Locate the cell with the specified text and output its [x, y] center coordinate. 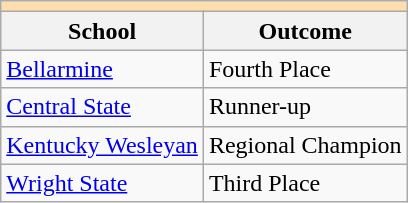
Third Place [305, 183]
School [102, 31]
Wright State [102, 183]
Outcome [305, 31]
Fourth Place [305, 69]
Kentucky Wesleyan [102, 145]
Regional Champion [305, 145]
Runner-up [305, 107]
Central State [102, 107]
Bellarmine [102, 69]
